Extract the [x, y] coordinate from the center of the cell holding the provided text.  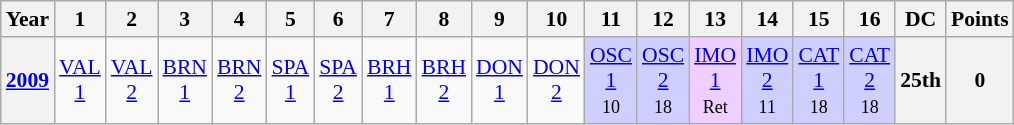
3 [186, 19]
14 [767, 19]
4 [240, 19]
VAL2 [132, 80]
BRH1 [390, 80]
10 [556, 19]
OSC218 [663, 80]
SPA2 [338, 80]
1 [80, 19]
VAL1 [80, 80]
CAT218 [870, 80]
0 [980, 80]
BRN2 [240, 80]
25th [920, 80]
9 [500, 19]
IMO1Ret [715, 80]
BRH2 [444, 80]
Points [980, 19]
DON1 [500, 80]
8 [444, 19]
Year [28, 19]
16 [870, 19]
2009 [28, 80]
11 [611, 19]
5 [291, 19]
SPA1 [291, 80]
7 [390, 19]
DON2 [556, 80]
CAT118 [818, 80]
15 [818, 19]
BRN1 [186, 80]
12 [663, 19]
DC [920, 19]
6 [338, 19]
13 [715, 19]
2 [132, 19]
IMO211 [767, 80]
OSC110 [611, 80]
